Output the (X, Y) coordinate of the center of the cell containing the given text.  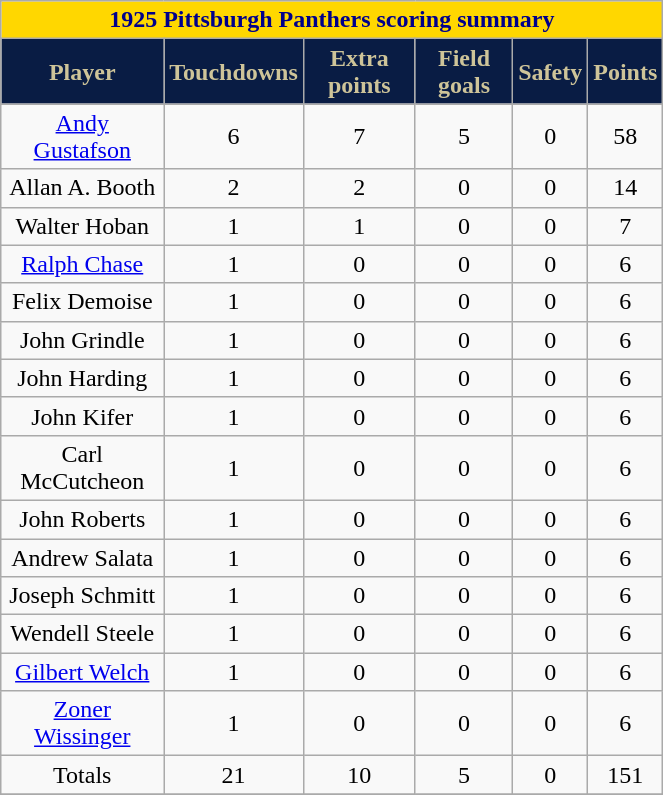
John Roberts (82, 519)
Player (82, 72)
Safety (550, 72)
1925 Pittsburgh Panthers scoring summary (332, 20)
Points (626, 72)
10 (359, 775)
Touchdowns (234, 72)
Zoner Wissinger (82, 724)
Extra points (359, 72)
Field goals (464, 72)
151 (626, 775)
Andy Gustafson (82, 136)
Allan A. Booth (82, 188)
John Kifer (82, 416)
14 (626, 188)
Gilbert Welch (82, 672)
John Grindle (82, 340)
Felix Demoise (82, 302)
Wendell Steele (82, 634)
21 (234, 775)
Andrew Salata (82, 557)
Joseph Schmitt (82, 596)
Ralph Chase (82, 264)
Totals (82, 775)
Walter Hoban (82, 226)
Carl McCutcheon (82, 468)
John Harding (82, 378)
58 (626, 136)
